Capture the cell that displays the provided text and extract its (X, Y) central coordinate. 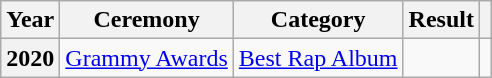
Grammy Awards (147, 58)
Best Rap Album (318, 58)
Year (30, 20)
2020 (30, 58)
Category (318, 20)
Ceremony (147, 20)
Result (441, 20)
